Determine the [x, y] coordinate at the center of the cell enclosing the given text.  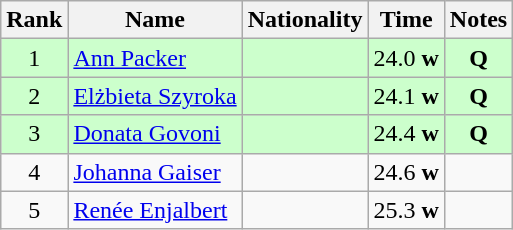
24.1 w [406, 96]
Renée Enjalbert [155, 210]
24.4 w [406, 134]
24.6 w [406, 172]
Nationality [305, 20]
4 [34, 172]
Name [155, 20]
Notes [478, 20]
25.3 w [406, 210]
3 [34, 134]
5 [34, 210]
1 [34, 58]
Johanna Gaiser [155, 172]
2 [34, 96]
Donata Govoni [155, 134]
Ann Packer [155, 58]
24.0 w [406, 58]
Rank [34, 20]
Elżbieta Szyroka [155, 96]
Time [406, 20]
